Provide the (x, y) coordinate of the cell's center where the given text is located.  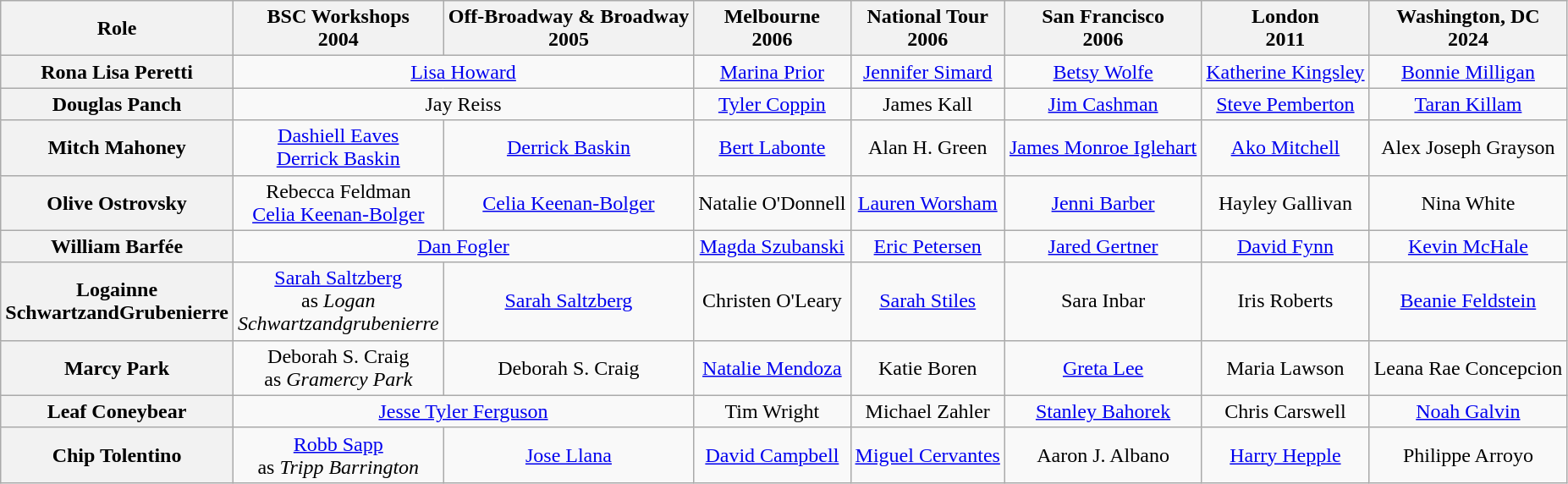
Deborah S. Craigas Gramercy Park (338, 367)
Celia Keenan-Bolger (569, 203)
Sarah Saltzberg (569, 301)
Maria Lawson (1285, 367)
Dashiell EavesDerrick Baskin (338, 147)
Sarah Saltzbergas LoganSchwartzandgrubenierre (338, 301)
Magda Szubanski (772, 246)
National Tour2006 (927, 29)
Katherine Kingsley (1285, 72)
Greta Lee (1103, 367)
Kevin McHale (1468, 246)
Natalie Mendoza (772, 367)
Rebecca FeldmanCelia Keenan-Bolger (338, 203)
Dan Fogler (463, 246)
Douglas Panch (117, 104)
Katie Boren (927, 367)
Alan H. Green (927, 147)
David Fynn (1285, 246)
Melbourne2006 (772, 29)
Marina Prior (772, 72)
Deborah S. Craig (569, 367)
Alex Joseph Grayson (1468, 147)
David Campbell (772, 455)
Jim Cashman (1103, 104)
Role (117, 29)
Iris Roberts (1285, 301)
Sarah Stiles (927, 301)
Derrick Baskin (569, 147)
Hayley Gallivan (1285, 203)
Noah Galvin (1468, 411)
James Kall (927, 104)
Jared Gertner (1103, 246)
Olive Ostrovsky (117, 203)
Natalie O'Donnell (772, 203)
Mitch Mahoney (117, 147)
Bonnie Milligan (1468, 72)
William Barfée (117, 246)
James Monroe Iglehart (1103, 147)
Chip Tolentino (117, 455)
Eric Petersen (927, 246)
Jenni Barber (1103, 203)
BSC Workshops2004 (338, 29)
Tyler Coppin (772, 104)
Leana Rae Concepcion (1468, 367)
Philippe Arroyo (1468, 455)
London2011 (1285, 29)
Aaron J. Albano (1103, 455)
Beanie Feldstein (1468, 301)
San Francisco2006 (1103, 29)
Taran Killam (1468, 104)
Sara Inbar (1103, 301)
Tim Wright (772, 411)
Washington, DC2024 (1468, 29)
Harry Hepple (1285, 455)
Marcy Park (117, 367)
Lisa Howard (463, 72)
Rona Lisa Peretti (117, 72)
Bert Labonte (772, 147)
Chris Carswell (1285, 411)
Off-Broadway & Broadway2005 (569, 29)
Jay Reiss (463, 104)
Jesse Tyler Ferguson (463, 411)
Stanley Bahorek (1103, 411)
Jennifer Simard (927, 72)
Miguel Cervantes (927, 455)
Betsy Wolfe (1103, 72)
Nina White (1468, 203)
LogainneSchwartzandGrubenierre (117, 301)
Steve Pemberton (1285, 104)
Ako Mitchell (1285, 147)
Leaf Coneybear (117, 411)
Christen O'Leary (772, 301)
Robb Sappas Tripp Barrington (338, 455)
Lauren Worsham (927, 203)
Michael Zahler (927, 411)
Jose Llana (569, 455)
